From the cell containing the given text, extract its center point as [x, y] coordinate. 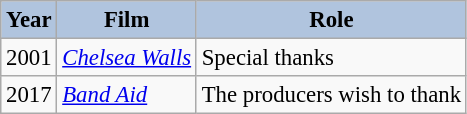
Chelsea Walls [127, 58]
Year [29, 20]
2001 [29, 58]
Film [127, 20]
Band Aid [127, 95]
Role [331, 20]
Special thanks [331, 58]
The producers wish to thank [331, 95]
2017 [29, 95]
